Scan for the cell matching the given text and deliver its (x, y) coordinate at center. 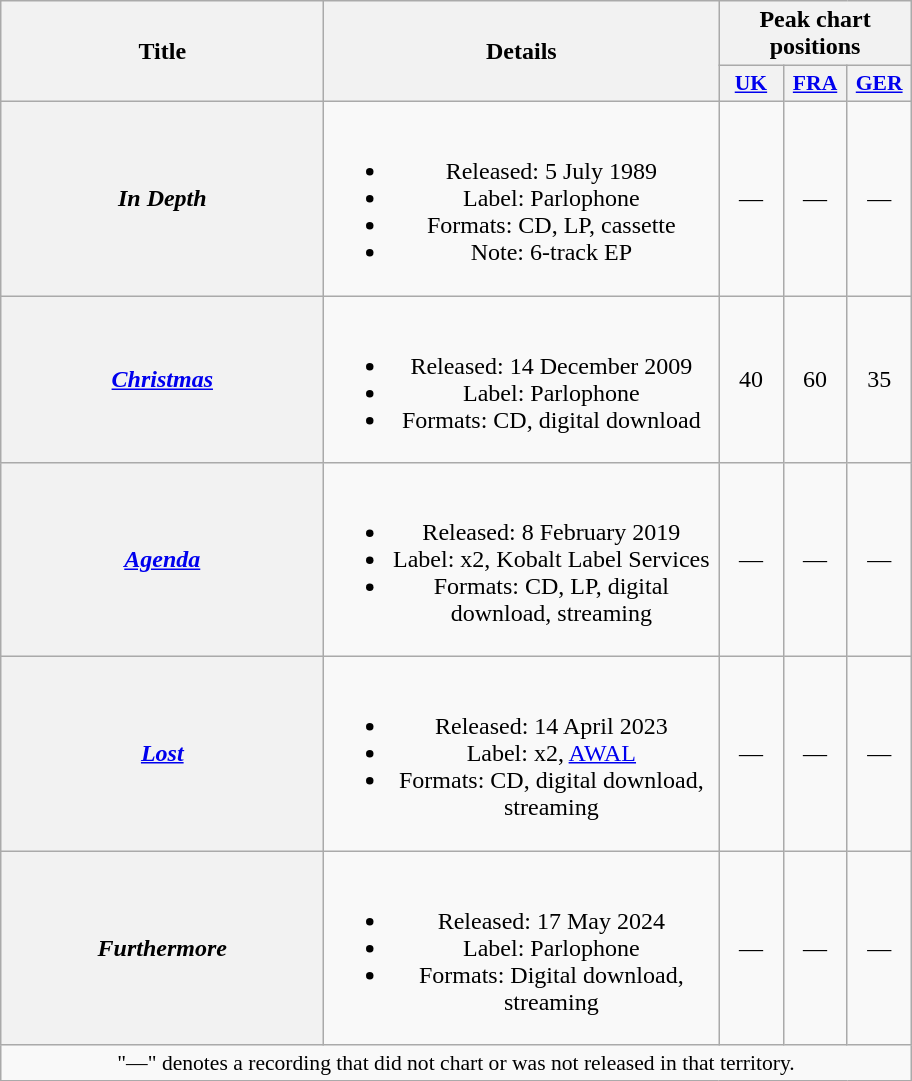
Released: 14 December 2009Label: ParlophoneFormats: CD, digital download (522, 380)
FRA (815, 84)
Furthermore (162, 948)
"—" denotes a recording that did not chart or was not released in that territory. (456, 1063)
Christmas (162, 380)
Released: 5 July 1989Label: ParlophoneFormats: CD, LP, cassetteNote: 6-track EP (522, 198)
Agenda (162, 560)
GER (879, 84)
Details (522, 52)
Title (162, 52)
60 (815, 380)
35 (879, 380)
Lost (162, 754)
Peak chart positions (815, 34)
Released: 8 February 2019Label: x2, Kobalt Label ServicesFormats: CD, LP, digital download, streaming (522, 560)
UK (751, 84)
Released: 14 April 2023Label: x2, AWALFormats: CD, digital download, streaming (522, 754)
In Depth (162, 198)
Released: 17 May 2024Label: ParlophoneFormats: Digital download, streaming (522, 948)
40 (751, 380)
